Output the (X, Y) coordinate of the center of the cell containing the given text.  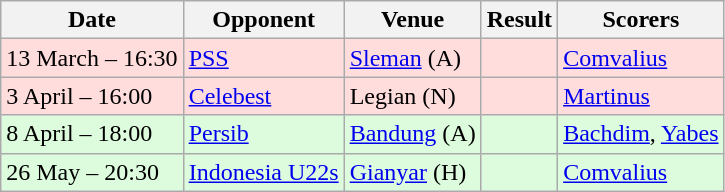
13 March – 16:30 (92, 58)
Opponent (264, 20)
Scorers (641, 20)
Persib (264, 134)
26 May – 20:30 (92, 172)
Celebest (264, 96)
Indonesia U22s (264, 172)
Bandung (A) (412, 134)
Venue (412, 20)
Bachdim, Yabes (641, 134)
PSS (264, 58)
8 April – 18:00 (92, 134)
Date (92, 20)
3 April – 16:00 (92, 96)
Martinus (641, 96)
Gianyar (H) (412, 172)
Legian (N) (412, 96)
Result (519, 20)
Sleman (A) (412, 58)
